Return the (x, y) coordinate for the center point of the cell that contains the specified text.  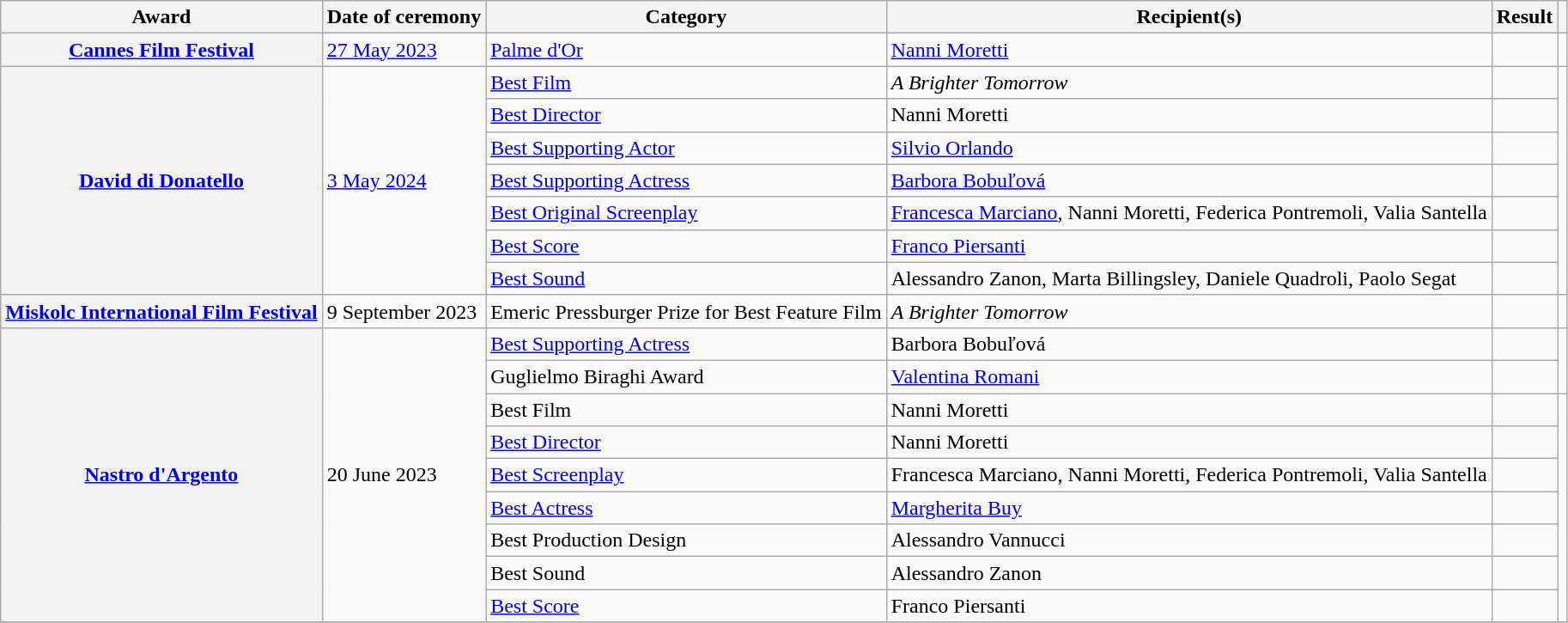
Silvio Orlando (1188, 148)
Best Supporting Actor (687, 148)
Palme d'Or (687, 50)
Miskolc International Film Festival (161, 311)
Nastro d'Argento (161, 474)
David di Donatello (161, 180)
Alessandro Zanon, Marta Billingsley, Daniele Quadroli, Paolo Segat (1188, 278)
Best Actress (687, 508)
Best Screenplay (687, 475)
Valentina Romani (1188, 376)
Best Production Design (687, 541)
Result (1524, 17)
Margherita Buy (1188, 508)
Cannes Film Festival (161, 50)
3 May 2024 (404, 180)
27 May 2023 (404, 50)
Alessandro Zanon (1188, 573)
20 June 2023 (404, 474)
Category (687, 17)
Date of ceremony (404, 17)
Award (161, 17)
Best Original Screenplay (687, 213)
Recipient(s) (1188, 17)
Alessandro Vannucci (1188, 541)
Guglielmo Biraghi Award (687, 376)
9 September 2023 (404, 311)
Emeric Pressburger Prize for Best Feature Film (687, 311)
